Extract the (X, Y) coordinate from the center of the cell holding the provided text.  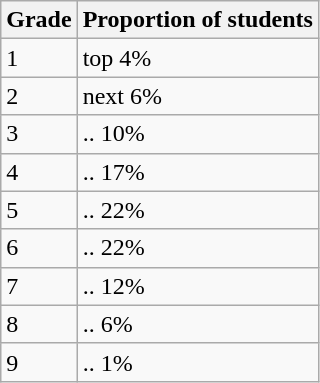
top 4% (198, 58)
3 (39, 134)
Grade (39, 20)
.. 1% (198, 362)
9 (39, 362)
next 6% (198, 96)
1 (39, 58)
.. 6% (198, 324)
Proportion of students (198, 20)
4 (39, 172)
7 (39, 286)
8 (39, 324)
2 (39, 96)
.. 12% (198, 286)
5 (39, 210)
.. 17% (198, 172)
6 (39, 248)
.. 10% (198, 134)
